Return the (x, y) coordinate for the center point of the cell that contains the specified text.  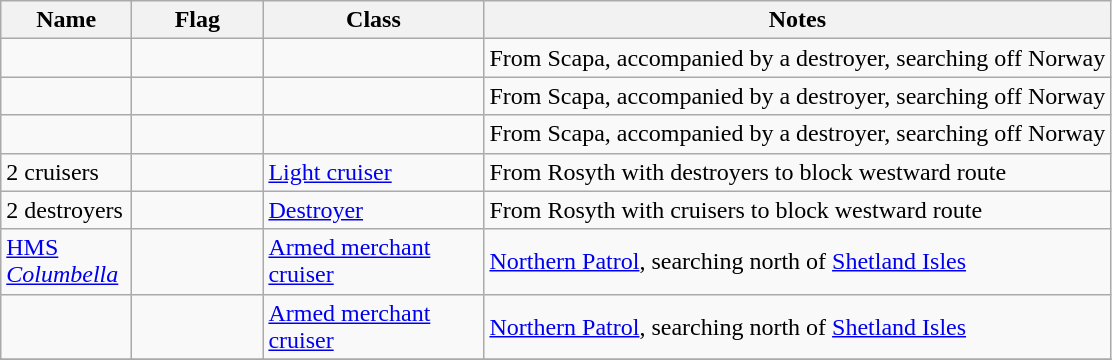
Flag (198, 20)
Notes (798, 20)
From Rosyth with cruisers to block westward route (798, 210)
From Rosyth with destroyers to block westward route (798, 172)
Light cruiser (374, 172)
HMS Columbella (66, 262)
2 destroyers (66, 210)
Name (66, 20)
2 cruisers (66, 172)
Destroyer (374, 210)
Class (374, 20)
